From the cell containing the given text, extract its center point as (x, y) coordinate. 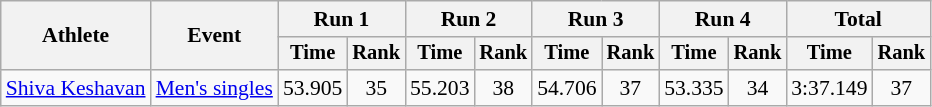
35 (376, 88)
Run 2 (468, 19)
Run 4 (722, 19)
53.335 (694, 88)
Athlete (76, 36)
Run 1 (342, 19)
Shiva Keshavan (76, 88)
54.706 (566, 88)
3:37.149 (829, 88)
53.905 (312, 88)
Run 3 (596, 19)
34 (758, 88)
Total (858, 19)
55.203 (440, 88)
Event (214, 36)
38 (503, 88)
Men's singles (214, 88)
